Scan for the cell matching the given text and deliver its (X, Y) coordinate at center. 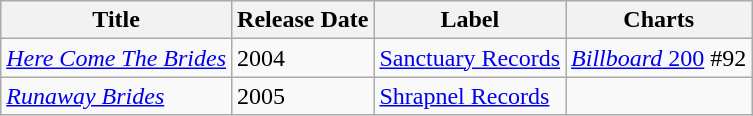
Release Date (303, 20)
Label (470, 20)
Here Come The Brides (116, 58)
Billboard 200 #92 (659, 58)
2004 (303, 58)
Sanctuary Records (470, 58)
Title (116, 20)
Shrapnel Records (470, 96)
Runaway Brides (116, 96)
2005 (303, 96)
Charts (659, 20)
